Return (X, Y) of the center of cell containing provided text 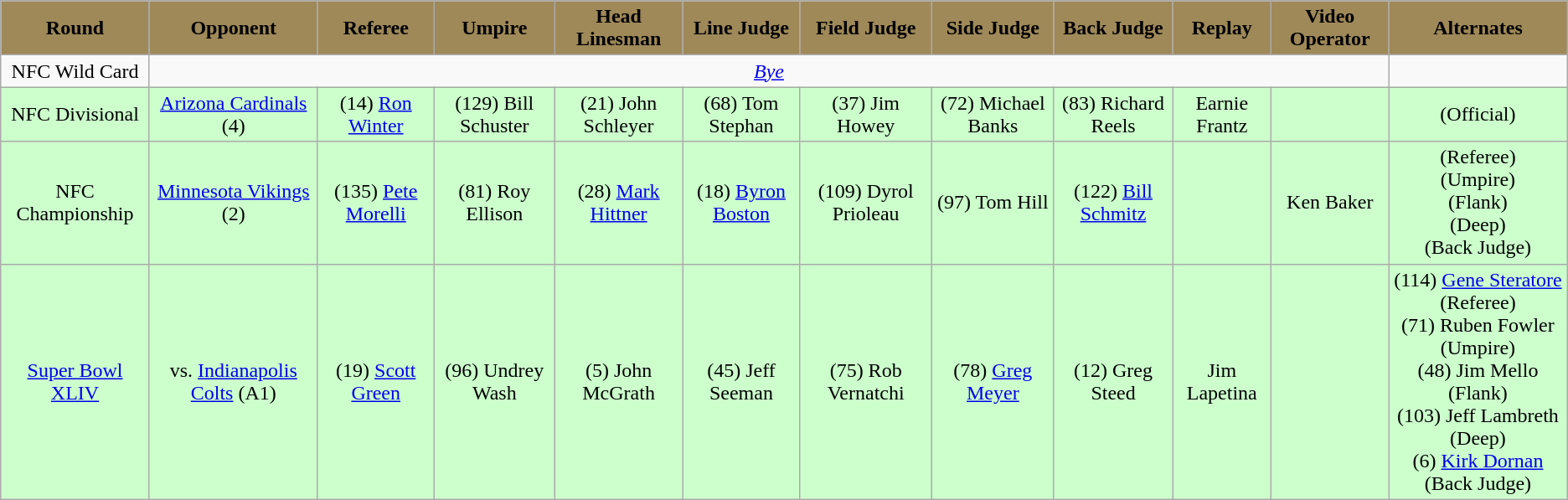
Back Judge (1112, 28)
(122) Bill Schmitz (1112, 203)
NFC Wild Card (75, 71)
Minnesota Vikings (2) (233, 203)
(75) Rob Vernatchi (866, 382)
Replay (1222, 28)
(135) Pete Morelli (375, 203)
Ken Baker (1330, 203)
Opponent (233, 28)
Head Linesman (618, 28)
(109) Dyrol Prioleau (866, 203)
(72) Michael Banks (993, 114)
(78) Greg Meyer (993, 382)
Line Judge (741, 28)
(28) Mark Hittner (618, 203)
(18) Byron Boston (741, 203)
Arizona Cardinals (4) (233, 114)
Umpire (494, 28)
Earnie Frantz (1222, 114)
(81) Roy Ellison (494, 203)
NFC Divisional (75, 114)
(5) John McGrath (618, 382)
NFC Championship (75, 203)
(14) Ron Winter (375, 114)
Video Operator (1330, 28)
(19) Scott Green (375, 382)
(68) Tom Stephan (741, 114)
(129) Bill Schuster (494, 114)
(12) Greg Steed (1112, 382)
(Official) (1478, 114)
Round (75, 28)
Side Judge (993, 28)
(97) Tom Hill (993, 203)
Bye (769, 71)
(21) John Schleyer (618, 114)
(83) Richard Reels (1112, 114)
Alternates (1478, 28)
Super Bowl XLIV (75, 382)
(37) Jim Howey (866, 114)
(114) Gene Steratore (Referee)(71) Ruben Fowler (Umpire)(48) Jim Mello (Flank)(103) Jeff Lambreth (Deep)(6) Kirk Dornan (Back Judge) (1478, 382)
Referee (375, 28)
Field Judge (866, 28)
Jim Lapetina (1222, 382)
(96) Undrey Wash (494, 382)
vs. Indianapolis Colts (A1) (233, 382)
(Referee)(Umpire)(Flank)(Deep)(Back Judge) (1478, 203)
(45) Jeff Seeman (741, 382)
